Return (X, Y) of the center of cell containing provided text 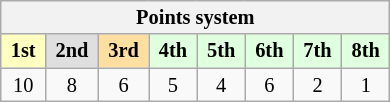
1 (366, 85)
4th (173, 51)
4 (221, 85)
2 (317, 85)
5 (173, 85)
1st (24, 51)
8th (366, 51)
6th (269, 51)
10 (24, 85)
8 (72, 85)
5th (221, 51)
2nd (72, 51)
3rd (123, 51)
Points system (196, 17)
7th (317, 51)
